Determine the [x, y] coordinate at the center of the cell enclosing the given text.  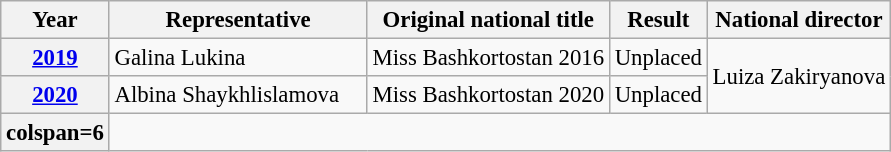
National director [798, 20]
Luiza Zakiryanova [798, 76]
2019 [55, 58]
Miss Bashkortostan 2016 [488, 58]
Representative [238, 20]
2020 [55, 95]
Year [55, 20]
Miss Bashkortostan 2020 [488, 95]
Original national title [488, 20]
Result [658, 20]
Galina Lukina [238, 58]
Albina Shaykhlislamova [238, 95]
colspan=6 [55, 133]
